Find where the given text appears and provide that cell's center as (x, y) coordinate. 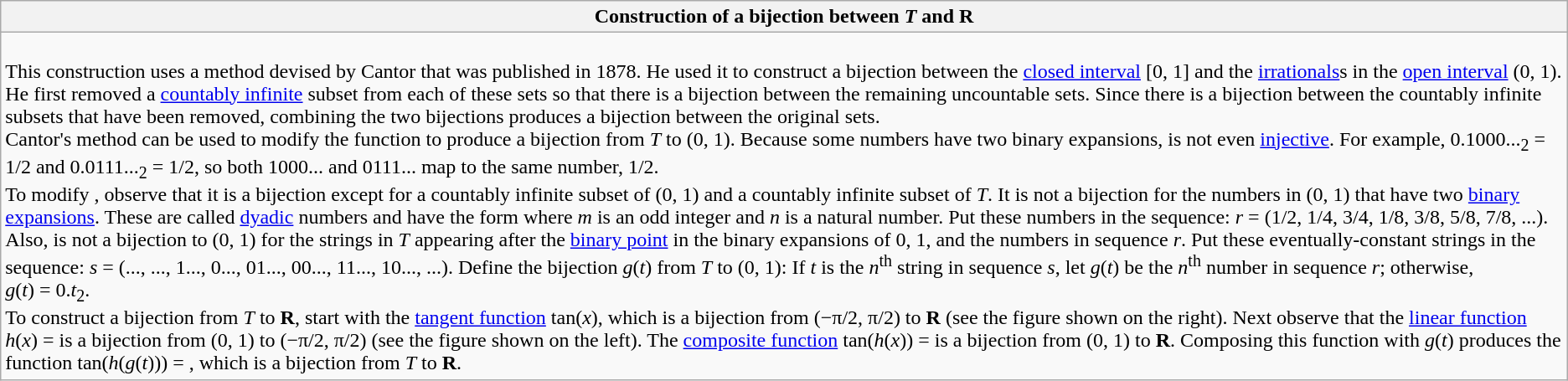
Construction of a bijection between T and R (784, 17)
